Detect which cell encompasses the target text, then output its [x, y] center coordinate. 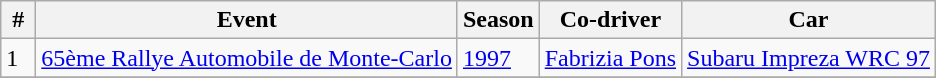
1 [18, 58]
Event [247, 20]
1997 [498, 58]
Season [498, 20]
Car [809, 20]
# [18, 20]
Fabrizia Pons [610, 58]
Co-driver [610, 20]
Subaru Impreza WRC 97 [809, 58]
65ème Rallye Automobile de Monte-Carlo [247, 58]
